From the cell containing the given text, extract its center point as [X, Y] coordinate. 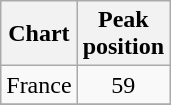
France [39, 85]
Chart [39, 34]
59 [123, 85]
Peakposition [123, 34]
